Output the [X, Y] coordinate of the center of the cell containing the given text.  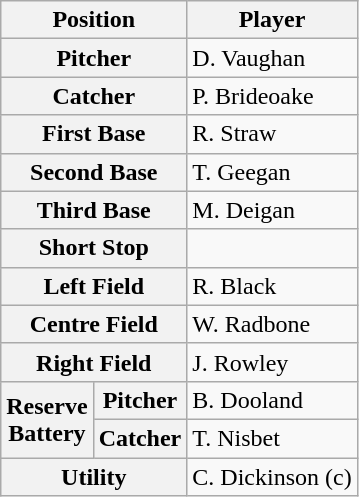
Utility [94, 477]
Second Base [94, 172]
R. Straw [272, 134]
P. Brideoake [272, 96]
J. Rowley [272, 362]
Left Field [94, 286]
T. Geegan [272, 172]
B. Dooland [272, 400]
First Base [94, 134]
T. Nisbet [272, 438]
M. Deigan [272, 210]
W. Radbone [272, 324]
Right Field [94, 362]
D. Vaughan [272, 58]
Short Stop [94, 248]
C. Dickinson (c) [272, 477]
R. Black [272, 286]
Player [272, 20]
Position [94, 20]
Centre Field [94, 324]
Third Base [94, 210]
ReserveBattery [47, 419]
